For the text-containing cell, return its midpoint in [X, Y] coordinate format. 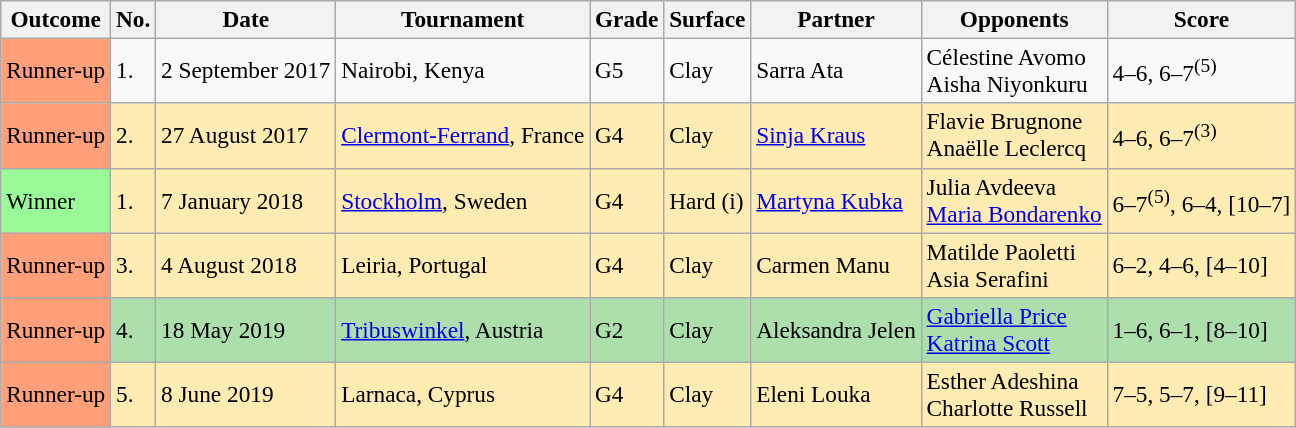
5. [134, 394]
18 May 2019 [246, 330]
Grade [627, 19]
Julia Avdeeva Maria Bondarenko [1014, 200]
G5 [627, 70]
G2 [627, 330]
6–7(5), 6–4, [10–7] [1202, 200]
2 September 2017 [246, 70]
27 August 2017 [246, 136]
Sinja Kraus [836, 136]
4. [134, 330]
Sarra Ata [836, 70]
2. [134, 136]
4–6, 6–7(3) [1202, 136]
Tribuswinkel, Austria [463, 330]
Tournament [463, 19]
Surface [708, 19]
3. [134, 264]
1–6, 6–1, [8–10] [1202, 330]
Carmen Manu [836, 264]
Matilde Paoletti Asia Serafini [1014, 264]
Leiria, Portugal [463, 264]
Partner [836, 19]
Date [246, 19]
Opponents [1014, 19]
6–2, 4–6, [4–10] [1202, 264]
8 June 2019 [246, 394]
Flavie Brugnone Anaëlle Leclercq [1014, 136]
No. [134, 19]
Martyna Kubka [836, 200]
Hard (i) [708, 200]
Aleksandra Jelen [836, 330]
Outcome [56, 19]
Célestine Avomo Aisha Niyonkuru [1014, 70]
4 August 2018 [246, 264]
Winner [56, 200]
7 January 2018 [246, 200]
7–5, 5–7, [9–11] [1202, 394]
Nairobi, Kenya [463, 70]
4–6, 6–7(5) [1202, 70]
Gabriella Price Katrina Scott [1014, 330]
Esther Adeshina Charlotte Russell [1014, 394]
Larnaca, Cyprus [463, 394]
Score [1202, 19]
Clermont-Ferrand, France [463, 136]
Eleni Louka [836, 394]
Stockholm, Sweden [463, 200]
